Scan for the cell matching the given text and deliver its (x, y) coordinate at center. 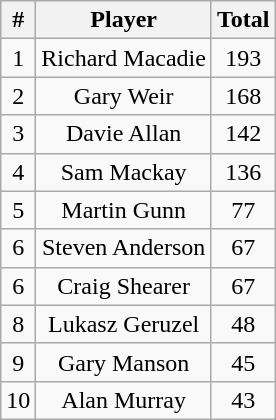
43 (243, 400)
10 (18, 400)
77 (243, 210)
Player (124, 20)
5 (18, 210)
Davie Allan (124, 134)
1 (18, 58)
# (18, 20)
Total (243, 20)
Richard Macadie (124, 58)
193 (243, 58)
Gary Manson (124, 362)
4 (18, 172)
Sam Mackay (124, 172)
Martin Gunn (124, 210)
2 (18, 96)
45 (243, 362)
142 (243, 134)
3 (18, 134)
Gary Weir (124, 96)
8 (18, 324)
Steven Anderson (124, 248)
136 (243, 172)
Lukasz Geruzel (124, 324)
Craig Shearer (124, 286)
48 (243, 324)
168 (243, 96)
9 (18, 362)
Alan Murray (124, 400)
